Search for the cell housing the specified text and yield its (x, y) center coordinate. 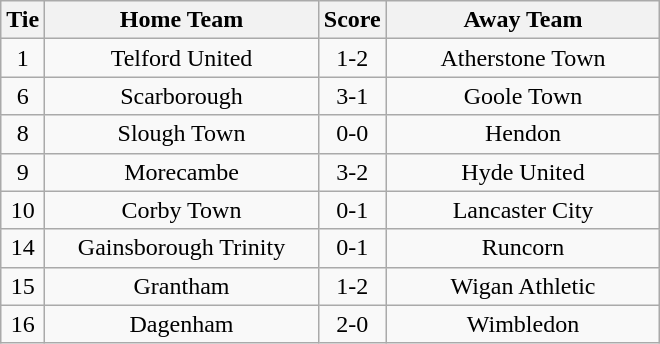
8 (23, 134)
Goole Town (523, 96)
Morecambe (182, 172)
Away Team (523, 20)
1 (23, 58)
14 (23, 248)
Slough Town (182, 134)
Grantham (182, 286)
3-2 (352, 172)
Dagenham (182, 324)
Lancaster City (523, 210)
Scarborough (182, 96)
Gainsborough Trinity (182, 248)
2-0 (352, 324)
Wimbledon (523, 324)
Wigan Athletic (523, 286)
9 (23, 172)
Hendon (523, 134)
10 (23, 210)
Atherstone Town (523, 58)
16 (23, 324)
Score (352, 20)
Home Team (182, 20)
3-1 (352, 96)
15 (23, 286)
6 (23, 96)
Runcorn (523, 248)
Hyde United (523, 172)
Tie (23, 20)
Corby Town (182, 210)
0-0 (352, 134)
Telford United (182, 58)
